Output the [x, y] coordinate of the center of the cell containing the given text.  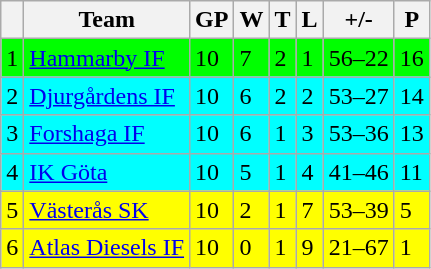
Västerås SK [107, 210]
Atlas Diesels IF [107, 248]
L [310, 20]
53–39 [358, 210]
53–36 [358, 134]
IK Göta [107, 172]
9 [310, 248]
53–27 [358, 96]
Forshaga IF [107, 134]
56–22 [358, 58]
Hammarby IF [107, 58]
14 [412, 96]
Djurgårdens IF [107, 96]
T [282, 20]
P [412, 20]
16 [412, 58]
+/- [358, 20]
Team [107, 20]
W [252, 20]
0 [252, 248]
GP [212, 20]
21–67 [358, 248]
11 [412, 172]
13 [412, 134]
41–46 [358, 172]
